Provide the (X, Y) coordinate of the cell's center where the given text is located.  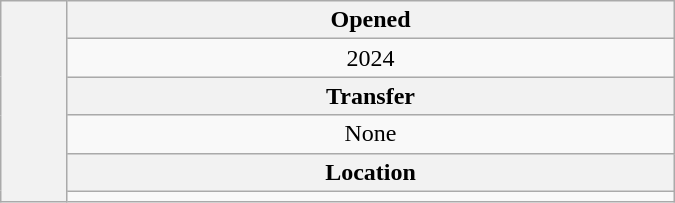
Opened (370, 20)
Location (370, 172)
None (370, 134)
Transfer (370, 96)
2024 (370, 58)
